For the text-containing cell, return its midpoint in (X, Y) coordinate format. 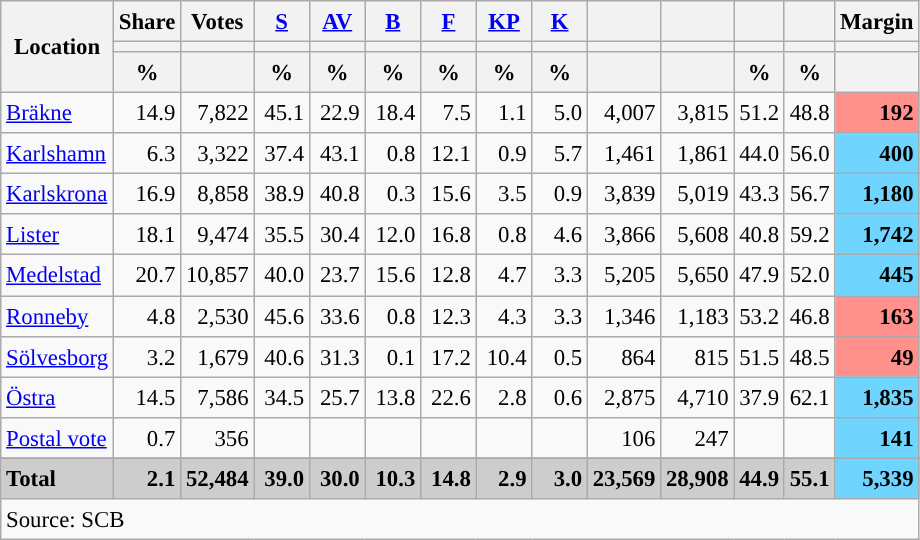
14.9 (146, 114)
22.6 (449, 398)
47.9 (759, 276)
48.5 (809, 356)
2.9 (504, 478)
18.4 (393, 114)
56.7 (809, 194)
0.7 (146, 438)
52,484 (218, 478)
31.3 (337, 356)
0.1 (393, 356)
23.7 (337, 276)
815 (698, 356)
7.5 (449, 114)
3.2 (146, 356)
3,815 (698, 114)
4.7 (504, 276)
400 (877, 154)
6.3 (146, 154)
106 (624, 438)
45.6 (282, 316)
3,839 (624, 194)
30.0 (337, 478)
4,007 (624, 114)
Karlskrona (58, 194)
Margin (877, 22)
Medelstad (58, 276)
Location (58, 47)
30.4 (337, 234)
48.8 (809, 114)
Sölvesborg (58, 356)
55.1 (809, 478)
4.8 (146, 316)
AV (337, 22)
12.0 (393, 234)
1.1 (504, 114)
4.6 (560, 234)
10.4 (504, 356)
Ronneby (58, 316)
1,742 (877, 234)
S (282, 22)
4,710 (698, 398)
18.1 (146, 234)
864 (624, 356)
33.6 (337, 316)
356 (218, 438)
F (449, 22)
2,875 (624, 398)
163 (877, 316)
1,835 (877, 398)
16.9 (146, 194)
Östra (58, 398)
25.7 (337, 398)
14.5 (146, 398)
1,180 (877, 194)
1,679 (218, 356)
23,569 (624, 478)
2,530 (218, 316)
28,908 (698, 478)
2.8 (504, 398)
40.6 (282, 356)
Lister (58, 234)
Total (58, 478)
38.9 (282, 194)
5,650 (698, 276)
44.9 (759, 478)
35.5 (282, 234)
192 (877, 114)
5.0 (560, 114)
8,858 (218, 194)
KP (504, 22)
2.1 (146, 478)
40.0 (282, 276)
0.3 (393, 194)
10.3 (393, 478)
20.7 (146, 276)
51.5 (759, 356)
1,461 (624, 154)
3,322 (218, 154)
1,861 (698, 154)
52.0 (809, 276)
5,205 (624, 276)
Source: SCB (460, 520)
Votes (218, 22)
3,866 (624, 234)
7,586 (218, 398)
43.1 (337, 154)
16.8 (449, 234)
49 (877, 356)
5.7 (560, 154)
3.5 (504, 194)
0.6 (560, 398)
39.0 (282, 478)
12.1 (449, 154)
10,857 (218, 276)
Bräkne (58, 114)
62.1 (809, 398)
5,019 (698, 194)
59.2 (809, 234)
5,339 (877, 478)
13.8 (393, 398)
37.9 (759, 398)
247 (698, 438)
12.8 (449, 276)
34.5 (282, 398)
17.2 (449, 356)
141 (877, 438)
1,346 (624, 316)
K (560, 22)
4.3 (504, 316)
5,608 (698, 234)
45.1 (282, 114)
22.9 (337, 114)
9,474 (218, 234)
43.3 (759, 194)
12.3 (449, 316)
B (393, 22)
37.4 (282, 154)
46.8 (809, 316)
1,183 (698, 316)
445 (877, 276)
53.2 (759, 316)
3.0 (560, 478)
Postal vote (58, 438)
0.5 (560, 356)
51.2 (759, 114)
56.0 (809, 154)
44.0 (759, 154)
7,822 (218, 114)
Share (146, 22)
Karlshamn (58, 154)
14.8 (449, 478)
